Search for the cell housing the specified text and yield its [x, y] center coordinate. 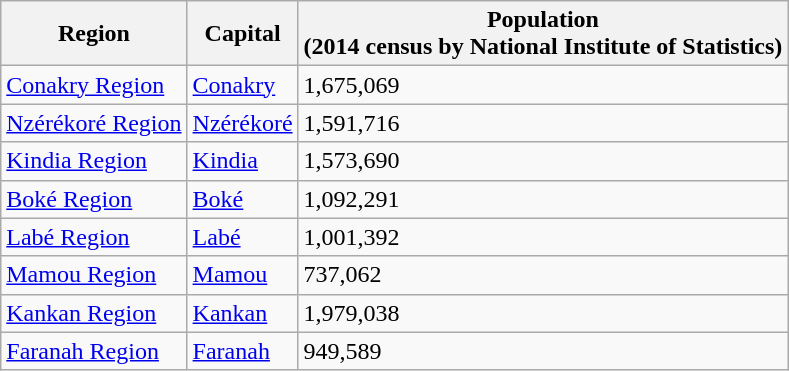
Nzérékoré Region [94, 123]
Nzérékoré [242, 123]
Faranah [242, 351]
Population (2014 census by National Institute of Statistics) [543, 34]
737,062 [543, 275]
Boké [242, 199]
Region [94, 34]
1,573,690 [543, 161]
1,092,291 [543, 199]
1,979,038 [543, 313]
Capital [242, 34]
Kindia [242, 161]
Mamou [242, 275]
Boké Region [94, 199]
Kankan Region [94, 313]
Conakry Region [94, 85]
1,001,392 [543, 237]
1,591,716 [543, 123]
Kindia Region [94, 161]
1,675,069 [543, 85]
Kankan [242, 313]
Labé [242, 237]
Faranah Region [94, 351]
949,589 [543, 351]
Labé Region [94, 237]
Mamou Region [94, 275]
Conakry [242, 85]
